Find where the given text appears and provide that cell's center as [X, Y] coordinate. 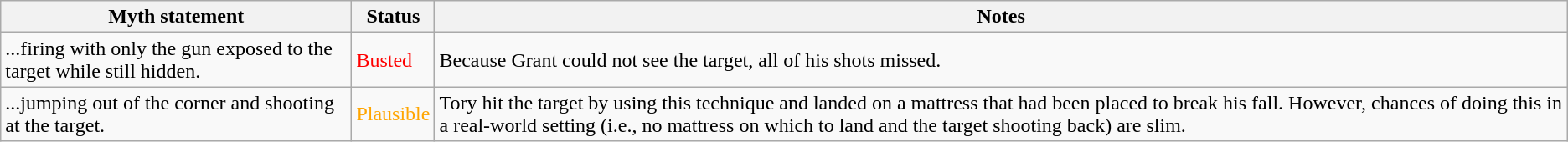
Busted [394, 60]
Because Grant could not see the target, all of his shots missed. [1001, 60]
Status [394, 17]
Myth statement [176, 17]
Notes [1001, 17]
...firing with only the gun exposed to the target while still hidden. [176, 60]
...jumping out of the corner and shooting at the target. [176, 114]
Plausible [394, 114]
